Locate the cell with the specified text and output its [X, Y] center coordinate. 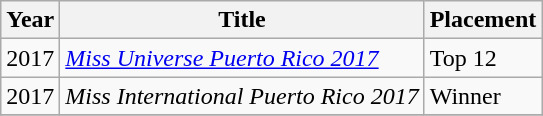
Title [242, 20]
Miss Universe Puerto Rico 2017 [242, 58]
Miss International Puerto Rico 2017 [242, 96]
Top 12 [483, 58]
Placement [483, 20]
Year [30, 20]
Winner [483, 96]
